Search for the cell housing the specified text and yield its [x, y] center coordinate. 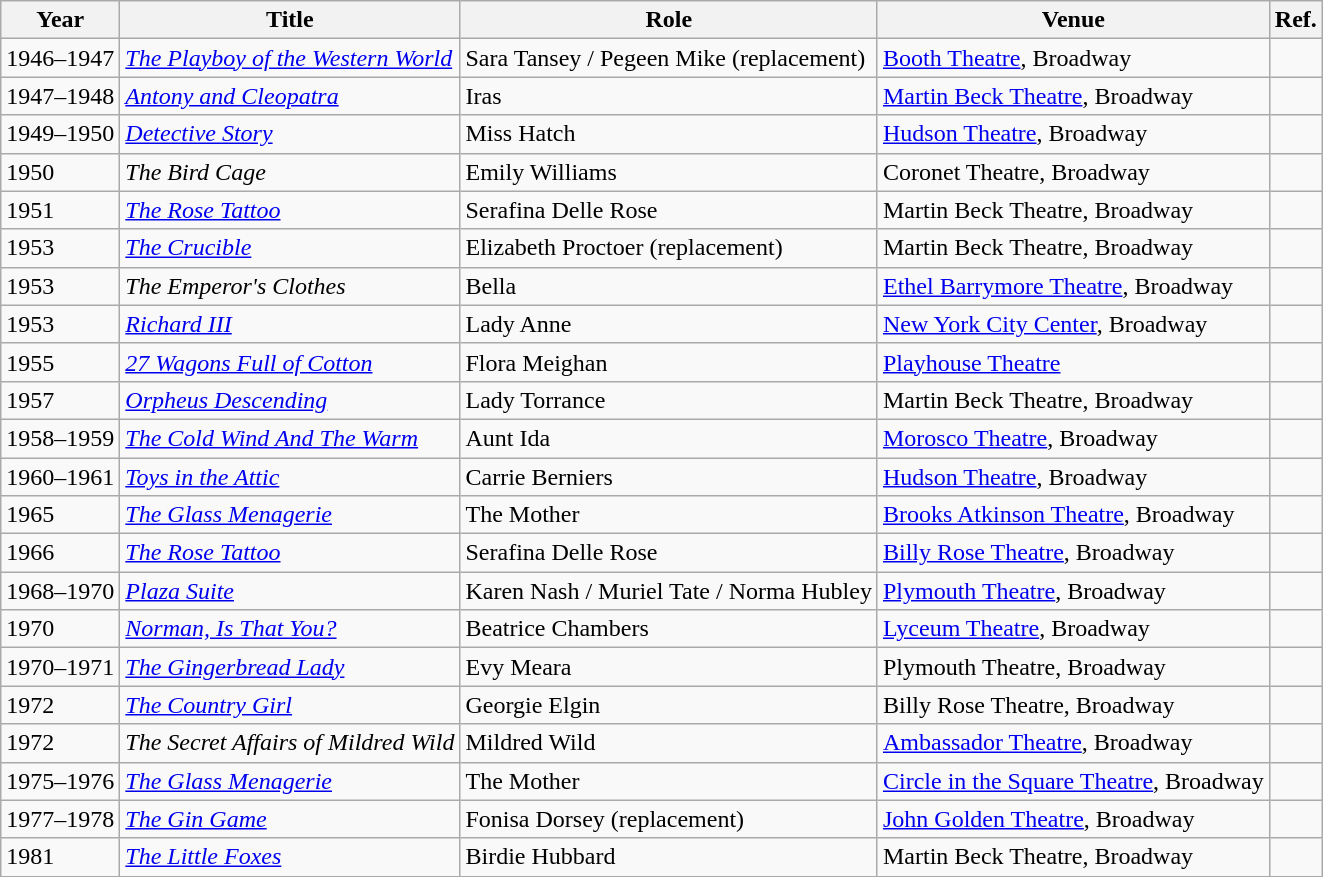
Morosco Theatre, Broadway [1073, 438]
Karen Nash / Muriel Tate / Norma Hubley [668, 591]
Carrie Berniers [668, 477]
Beatrice Chambers [668, 629]
1977–1978 [60, 819]
Norman, Is That You? [290, 629]
The Gingerbread Lady [290, 667]
Antony and Cleopatra [290, 96]
New York City Center, Broadway [1073, 324]
1955 [60, 362]
The Secret Affairs of Mildred Wild [290, 743]
Elizabeth Proctoer (replacement) [668, 248]
Lady Anne [668, 324]
Coronet Theatre, Broadway [1073, 172]
Bella [668, 286]
The Little Foxes [290, 857]
The Country Girl [290, 705]
Ref. [1296, 20]
Role [668, 20]
The Playboy of the Western World [290, 58]
Booth Theatre, Broadway [1073, 58]
Evy Meara [668, 667]
1975–1976 [60, 781]
1950 [60, 172]
1968–1970 [60, 591]
Plaza Suite [290, 591]
Sara Tansey / Pegeen Mike (replacement) [668, 58]
The Bird Cage [290, 172]
Venue [1073, 20]
Lady Torrance [668, 400]
Title [290, 20]
Georgie Elgin [668, 705]
Birdie Hubbard [668, 857]
Circle in the Square Theatre, Broadway [1073, 781]
Year [60, 20]
1951 [60, 210]
Miss Hatch [668, 134]
John Golden Theatre, Broadway [1073, 819]
The Emperor's Clothes [290, 286]
The Crucible [290, 248]
Iras [668, 96]
1960–1961 [60, 477]
The Cold Wind And The Warm [290, 438]
Toys in the Attic [290, 477]
1957 [60, 400]
1946–1947 [60, 58]
Orpheus Descending [290, 400]
Lyceum Theatre, Broadway [1073, 629]
Ethel Barrymore Theatre, Broadway [1073, 286]
The Gin Game [290, 819]
Playhouse Theatre [1073, 362]
1947–1948 [60, 96]
1966 [60, 553]
Flora Meighan [668, 362]
1958–1959 [60, 438]
1970–1971 [60, 667]
1970 [60, 629]
27 Wagons Full of Cotton [290, 362]
Fonisa Dorsey (replacement) [668, 819]
Detective Story [290, 134]
Aunt Ida [668, 438]
Mildred Wild [668, 743]
Brooks Atkinson Theatre, Broadway [1073, 515]
Emily Williams [668, 172]
Ambassador Theatre, Broadway [1073, 743]
1949–1950 [60, 134]
1981 [60, 857]
1965 [60, 515]
Richard III [290, 324]
